Determine the (X, Y) coordinate at the center of the cell enclosing the given text.  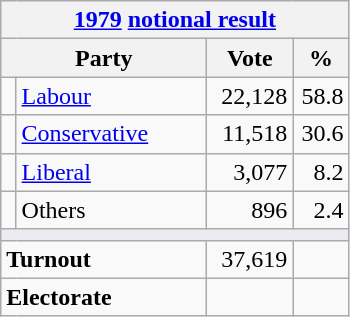
Turnout (104, 259)
8.2 (321, 172)
30.6 (321, 134)
Others (112, 210)
1979 notional result (175, 20)
Vote (250, 58)
11,518 (250, 134)
37,619 (250, 259)
22,128 (250, 96)
Conservative (112, 134)
Labour (112, 96)
2.4 (321, 210)
896 (250, 210)
% (321, 58)
Party (104, 58)
58.8 (321, 96)
Electorate (104, 297)
Liberal (112, 172)
3,077 (250, 172)
